Pinpoint the cell where the given text exists, returning its [X, Y] midpoint coordinate. 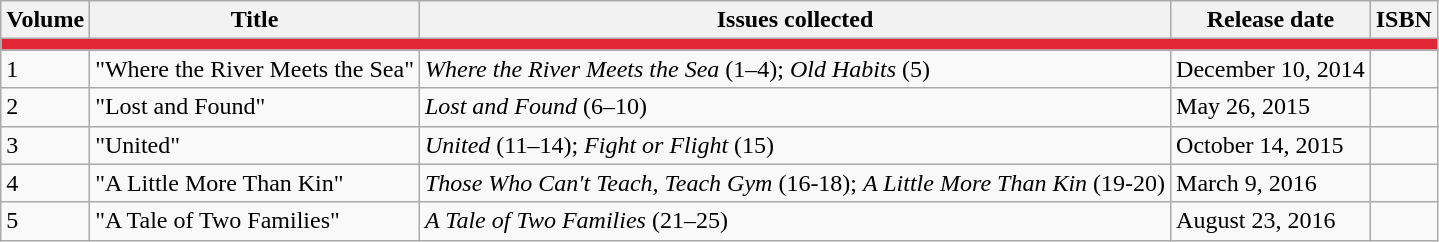
4 [46, 183]
5 [46, 221]
ISBN [1404, 20]
"Lost and Found" [255, 107]
Title [255, 20]
A Tale of Two Families (21–25) [794, 221]
March 9, 2016 [1271, 183]
Release date [1271, 20]
"United" [255, 145]
Lost and Found (6–10) [794, 107]
December 10, 2014 [1271, 69]
"A Tale of Two Families" [255, 221]
Where the River Meets the Sea (1–4); Old Habits (5) [794, 69]
October 14, 2015 [1271, 145]
2 [46, 107]
Those Who Can't Teach, Teach Gym (16-18); A Little More Than Kin (19-20) [794, 183]
1 [46, 69]
May 26, 2015 [1271, 107]
3 [46, 145]
Issues collected [794, 20]
United (11–14); Fight or Flight (15) [794, 145]
"A Little More Than Kin" [255, 183]
August 23, 2016 [1271, 221]
"Where the River Meets the Sea" [255, 69]
Volume [46, 20]
